Extract the (x, y) coordinate from the center of the cell holding the provided text.  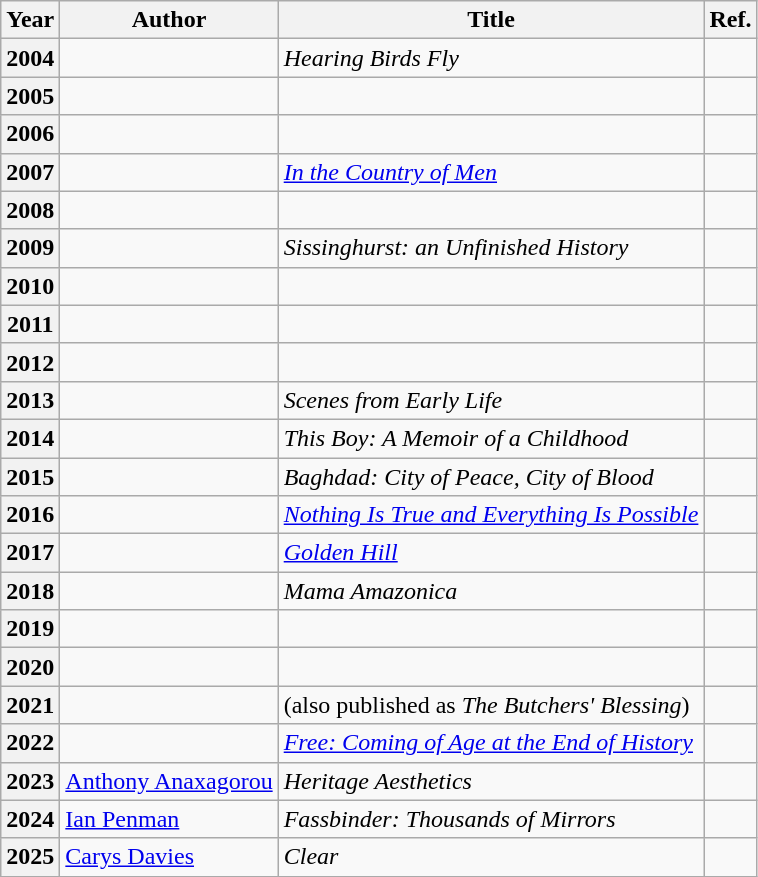
Scenes from Early Life (491, 400)
2016 (30, 515)
2013 (30, 400)
Author (169, 20)
Carys Davies (169, 857)
Golden Hill (491, 553)
2024 (30, 819)
2019 (30, 629)
2007 (30, 172)
Year (30, 20)
Heritage Aesthetics (491, 781)
Title (491, 20)
2004 (30, 58)
Anthony Anaxagorou (169, 781)
Ian Penman (169, 819)
In the Country of Men (491, 172)
2017 (30, 553)
Ref. (730, 20)
2018 (30, 591)
2005 (30, 96)
Hearing Birds Fly (491, 58)
2012 (30, 362)
Fassbinder: Thousands of Mirrors (491, 819)
Mama Amazonica (491, 591)
2011 (30, 324)
2014 (30, 438)
2020 (30, 667)
(also published as The Butchers' Blessing) (491, 705)
Free: Coming of Age at the End of History (491, 743)
2015 (30, 477)
2009 (30, 248)
This Boy: A Memoir of a Childhood (491, 438)
2021 (30, 705)
Sissinghurst: an Unfinished History (491, 248)
Baghdad: City of Peace, City of Blood (491, 477)
Clear (491, 857)
2008 (30, 210)
2010 (30, 286)
2006 (30, 134)
2023 (30, 781)
2025 (30, 857)
2022 (30, 743)
Nothing Is True and Everything Is Possible (491, 515)
